Extract the [x, y] coordinate from the center of the cell holding the provided text.  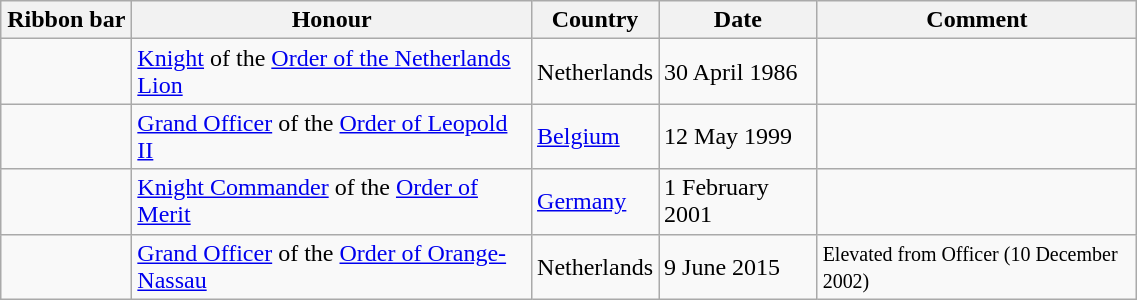
Germany [596, 202]
Knight of the Order of the Netherlands Lion [332, 72]
Belgium [596, 136]
12 May 1999 [738, 136]
Knight Commander of the Order of Merit [332, 202]
Honour [332, 20]
Country [596, 20]
9 June 2015 [738, 266]
1 February 2001 [738, 202]
Ribbon bar [66, 20]
30 April 1986 [738, 72]
Elevated from Officer (10 December 2002) [977, 266]
Date [738, 20]
Grand Officer of the Order of Leopold II [332, 136]
Comment [977, 20]
Grand Officer of the Order of Orange-Nassau [332, 266]
